For the text-containing cell, return its midpoint in [x, y] coordinate format. 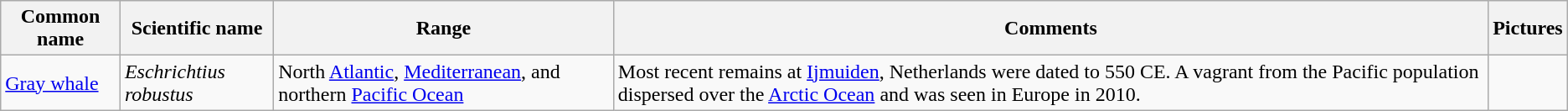
Comments [1050, 29]
North Atlantic, Mediterranean, and northern Pacific Ocean [444, 82]
Eschrichtius robustus [196, 82]
Pictures [1528, 29]
Scientific name [196, 29]
Common name [60, 29]
Gray whale [60, 82]
Range [444, 29]
